For the text-containing cell, return its midpoint in (x, y) coordinate format. 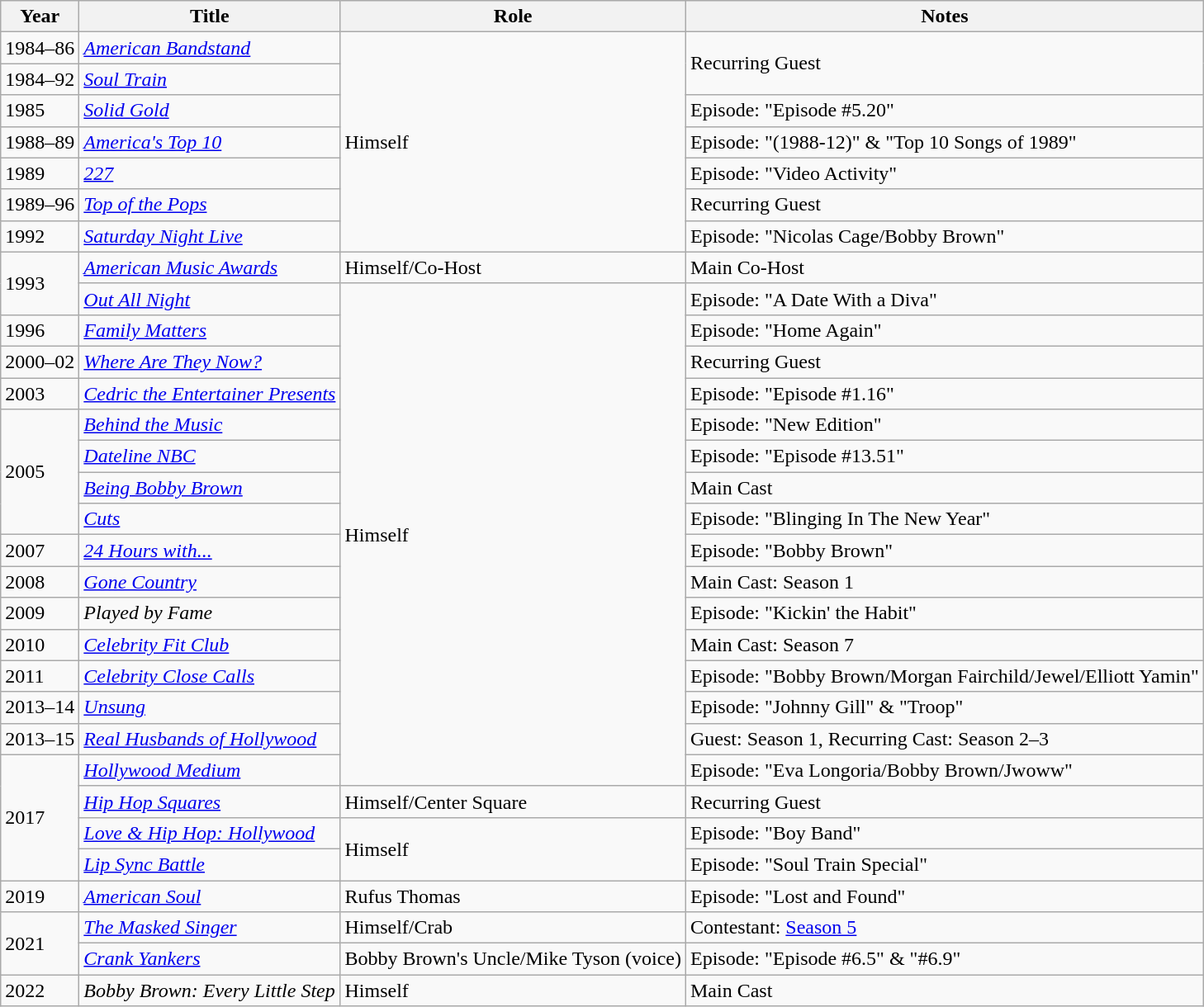
Episode: "A Date With a Diva" (945, 299)
Saturday Night Live (210, 236)
America's Top 10 (210, 142)
2017 (40, 817)
Episode: "Lost and Found" (945, 896)
Episode: "Boy Band" (945, 833)
Celebrity Close Calls (210, 676)
Cedric the Entertainer Presents (210, 394)
Celebrity Fit Club (210, 645)
Gone Country (210, 582)
Real Husbands of Hollywood (210, 739)
Episode: "Eva Longoria/Bobby Brown/Jwoww" (945, 770)
2003 (40, 394)
Episode: "Video Activity" (945, 173)
1984–92 (40, 79)
1992 (40, 236)
Being Bobby Brown (210, 488)
Rufus Thomas (514, 896)
2019 (40, 896)
Solid Gold (210, 111)
Main Co-Host (945, 267)
Where Are They Now? (210, 362)
Notes (945, 17)
1993 (40, 283)
Role (514, 17)
Lip Sync Battle (210, 864)
2021 (40, 943)
American Bandstand (210, 48)
American Music Awards (210, 267)
Behind the Music (210, 425)
Episode: "Episode #1.16" (945, 394)
Cuts (210, 519)
2011 (40, 676)
Main Cast: Season 1 (945, 582)
Himself/Center Square (514, 801)
2013–15 (40, 739)
1984–86 (40, 48)
2022 (40, 990)
Episode: "Episode #6.5" & "#6.9" (945, 959)
1989 (40, 173)
Played by Fame (210, 613)
2009 (40, 613)
Episode: "Episode #5.20" (945, 111)
Episode: "Nicolas Cage/Bobby Brown" (945, 236)
Title (210, 17)
2000–02 (40, 362)
2013–14 (40, 707)
Hollywood Medium (210, 770)
Episode: "Kickin' the Habit" (945, 613)
Main Cast: Season 7 (945, 645)
Crank Yankers (210, 959)
Episode: "Bobby Brown/Morgan Fairchild/Jewel/Elliott Yamin" (945, 676)
1996 (40, 330)
Episode: "Home Again" (945, 330)
Episode: "Johnny Gill" & "Troop" (945, 707)
2010 (40, 645)
2005 (40, 472)
Bobby Brown: Every Little Step (210, 990)
The Masked Singer (210, 928)
Bobby Brown's Uncle/Mike Tyson (voice) (514, 959)
Himself/Co-Host (514, 267)
Unsung (210, 707)
Episode: "New Edition" (945, 425)
Year (40, 17)
227 (210, 173)
Soul Train (210, 79)
Dateline NBC (210, 456)
1989–96 (40, 205)
Family Matters (210, 330)
American Soul (210, 896)
1985 (40, 111)
Love & Hip Hop: Hollywood (210, 833)
Episode: "Blinging In The New Year" (945, 519)
2008 (40, 582)
Episode: "(1988-12)" & "Top 10 Songs of 1989" (945, 142)
Episode: "Bobby Brown" (945, 551)
Hip Hop Squares (210, 801)
Episode: "Episode #13.51" (945, 456)
Guest: Season 1, Recurring Cast: Season 2–3 (945, 739)
2007 (40, 551)
Top of the Pops (210, 205)
Episode: "Soul Train Special" (945, 864)
1988–89 (40, 142)
24 Hours with... (210, 551)
Contestant: Season 5 (945, 928)
Out All Night (210, 299)
Himself/Crab (514, 928)
